Determine the [x, y] coordinate at the center of the cell enclosing the given text.  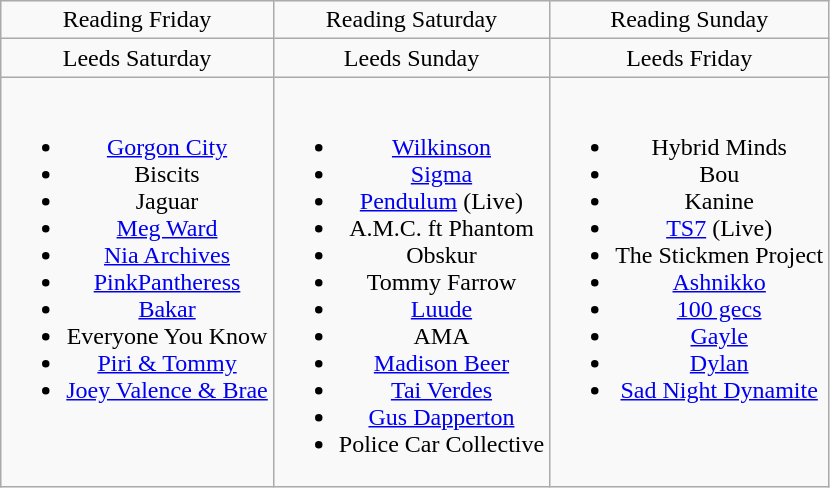
Reading Sunday [690, 20]
Leeds Saturday [138, 58]
Leeds Sunday [411, 58]
Reading Friday [138, 20]
WilkinsonSigmaPendulum (Live)A.M.C. ft PhantomObskurTommy FarrowLuudeAMAMadison BeerTai VerdesGus DappertonPolice Car Collective [411, 282]
Leeds Friday [690, 58]
Reading Saturday [411, 20]
Gorgon CityBiscitsJaguarMeg WardNia ArchivesPinkPantheressBakarEveryone You KnowPiri & TommyJoey Valence & Brae [138, 282]
Hybrid MindsBouKanineTS7 (Live)The Stickmen ProjectAshnikko100 gecsGayleDylanSad Night Dynamite [690, 282]
